From the cell containing the given text, extract its center point as [x, y] coordinate. 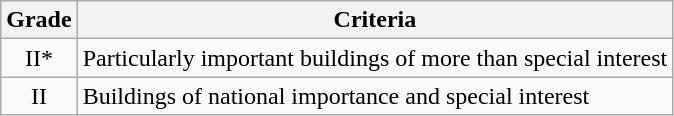
Particularly important buildings of more than special interest [375, 58]
Criteria [375, 20]
II [39, 96]
II* [39, 58]
Grade [39, 20]
Buildings of national importance and special interest [375, 96]
